Pinpoint the cell where the given text exists, returning its [x, y] midpoint coordinate. 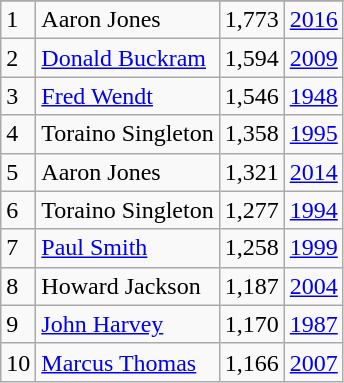
1,187 [252, 286]
Fred Wendt [128, 96]
3 [18, 96]
2 [18, 58]
Marcus Thomas [128, 362]
1,277 [252, 210]
1995 [314, 134]
1994 [314, 210]
7 [18, 248]
1 [18, 20]
1,594 [252, 58]
2009 [314, 58]
1,321 [252, 172]
9 [18, 324]
8 [18, 286]
1948 [314, 96]
1987 [314, 324]
1,258 [252, 248]
Donald Buckram [128, 58]
1,773 [252, 20]
2004 [314, 286]
10 [18, 362]
4 [18, 134]
John Harvey [128, 324]
1,546 [252, 96]
1,166 [252, 362]
Paul Smith [128, 248]
2016 [314, 20]
2007 [314, 362]
2014 [314, 172]
1999 [314, 248]
1,358 [252, 134]
Howard Jackson [128, 286]
1,170 [252, 324]
6 [18, 210]
5 [18, 172]
